Extract the [X, Y] coordinate from the center of the cell holding the provided text.  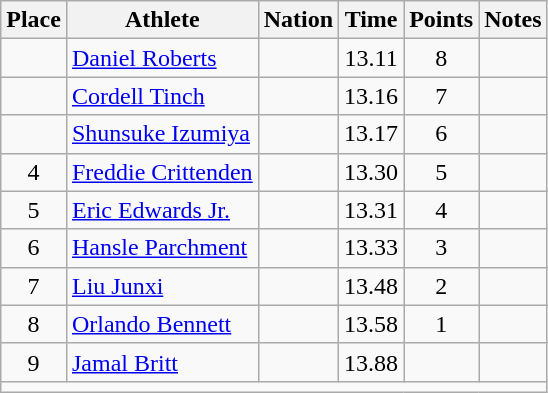
13.88 [372, 362]
13.11 [372, 58]
13.33 [372, 248]
9 [34, 362]
Orlando Bennett [162, 324]
13.48 [372, 286]
Time [372, 20]
Eric Edwards Jr. [162, 210]
Points [442, 20]
13.16 [372, 96]
Notes [513, 20]
13.58 [372, 324]
Nation [298, 20]
Jamal Britt [162, 362]
Freddie Crittenden [162, 172]
Shunsuke Izumiya [162, 134]
13.31 [372, 210]
13.30 [372, 172]
1 [442, 324]
Place [34, 20]
2 [442, 286]
Hansle Parchment [162, 248]
Liu Junxi [162, 286]
Daniel Roberts [162, 58]
13.17 [372, 134]
Cordell Tinch [162, 96]
3 [442, 248]
Athlete [162, 20]
